For the text-containing cell, return its midpoint in [x, y] coordinate format. 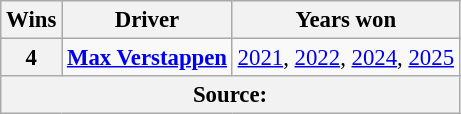
2021, 2022, 2024, 2025 [346, 58]
Years won [346, 20]
Max Verstappen [148, 58]
4 [32, 58]
Source: [230, 95]
Wins [32, 20]
Driver [148, 20]
